Extract the [X, Y] coordinate from the center of the cell holding the provided text.  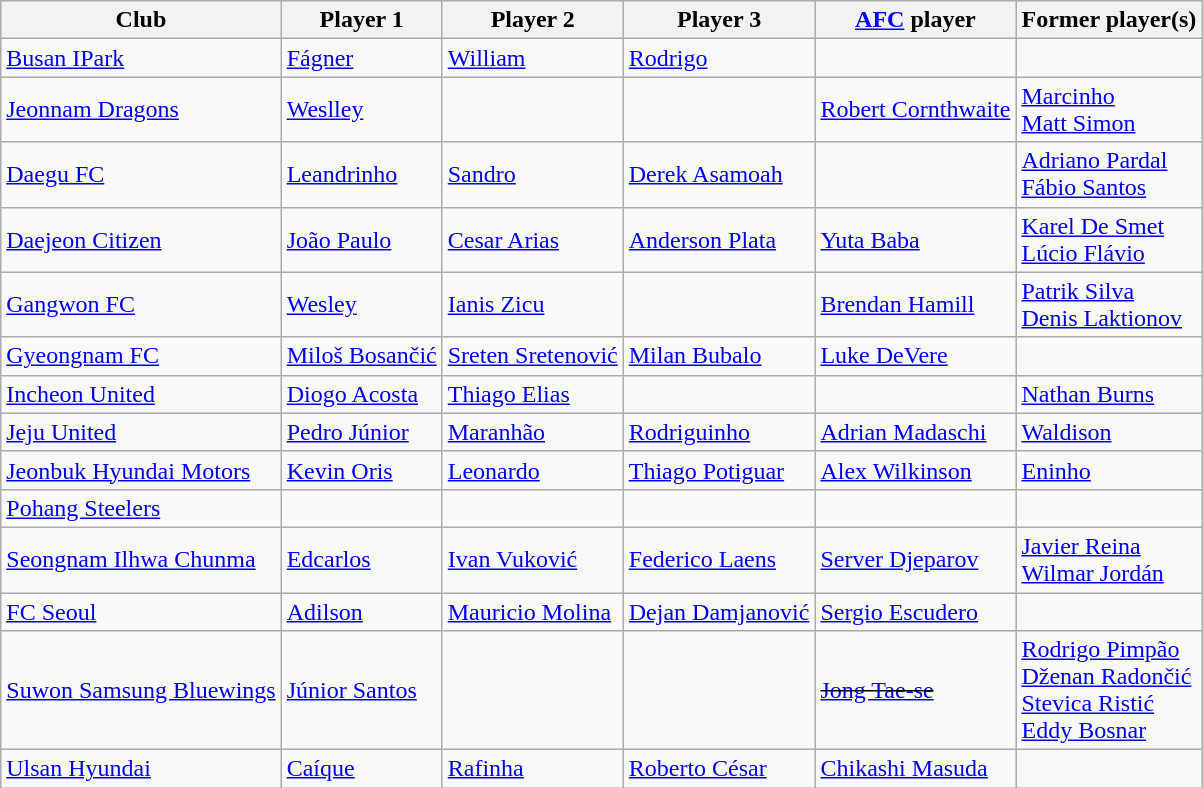
Weslley [362, 110]
Gyeongnam FC [141, 356]
Wesley [362, 304]
Player 1 [362, 20]
Chikashi Masuda [916, 769]
Rodrigo [719, 58]
Seongnam Ilhwa Chunma [141, 560]
AFC player [916, 20]
Yuta Baba [916, 240]
Diogo Acosta [362, 394]
Leandrinho [362, 174]
Rodrigo Pimpão Dženan Radončić Stevica Ristić Eddy Bosnar [1109, 690]
Marcinho Matt Simon [1109, 110]
Daejeon Citizen [141, 240]
Suwon Samsung Bluewings [141, 690]
Eninho [1109, 470]
João Paulo [362, 240]
Adriano Pardal Fábio Santos [1109, 174]
Player 2 [532, 20]
Edcarlos [362, 560]
Nathan Burns [1109, 394]
Thiago Elias [532, 394]
Derek Asamoah [719, 174]
Maranhão [532, 432]
Mauricio Molina [532, 611]
Adilson [362, 611]
Federico Laens [719, 560]
Fágner [362, 58]
William [532, 58]
Adrian Madaschi [916, 432]
Sergio Escudero [916, 611]
Milan Bubalo [719, 356]
Roberto César [719, 769]
Júnior Santos [362, 690]
Sandro [532, 174]
Daegu FC [141, 174]
Anderson Plata [719, 240]
Ivan Vuković [532, 560]
Jeonbuk Hyundai Motors [141, 470]
Miloš Bosančić [362, 356]
Sreten Sretenović [532, 356]
Rafinha [532, 769]
Caíque [362, 769]
Luke DeVere [916, 356]
Pedro Júnior [362, 432]
Jeju United [141, 432]
Kevin Oris [362, 470]
Waldison [1109, 432]
Cesar Arias [532, 240]
FC Seoul [141, 611]
Rodriguinho [719, 432]
Player 3 [719, 20]
Robert Cornthwaite [916, 110]
Alex Wilkinson [916, 470]
Incheon United [141, 394]
Ianis Zicu [532, 304]
Jeonnam Dragons [141, 110]
Patrik Silva Denis Laktionov [1109, 304]
Dejan Damjanović [719, 611]
Club [141, 20]
Karel De Smet Lúcio Flávio [1109, 240]
Pohang Steelers [141, 508]
Former player(s) [1109, 20]
Server Djeparov [916, 560]
Leonardo [532, 470]
Busan IPark [141, 58]
Thiago Potiguar [719, 470]
Ulsan Hyundai [141, 769]
Gangwon FC [141, 304]
Javier Reina Wilmar Jordán [1109, 560]
Jong Tae-se [916, 690]
Brendan Hamill [916, 304]
